From the cell containing the given text, extract its center point as [x, y] coordinate. 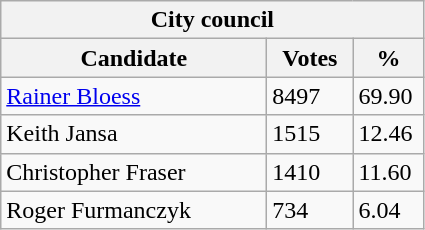
1410 [310, 172]
6.04 [388, 210]
City council [212, 20]
Christopher Fraser [134, 172]
Votes [310, 58]
Roger Furmanczyk [134, 210]
734 [310, 210]
69.90 [388, 96]
12.46 [388, 134]
Candidate [134, 58]
Rainer Bloess [134, 96]
8497 [310, 96]
Keith Jansa [134, 134]
% [388, 58]
1515 [310, 134]
11.60 [388, 172]
